Identify which cell holds the provided text, then report its [x, y] central coordinate. 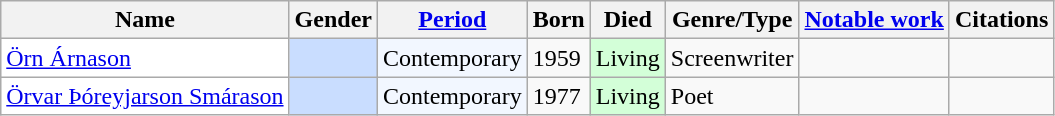
1959 [558, 58]
Died [628, 20]
1977 [558, 96]
Örvar Þóreyjarson Smárason [145, 96]
Screenwriter [732, 58]
Born [558, 20]
Notable work [874, 20]
Period [452, 20]
Gender [333, 20]
Name [145, 20]
Poet [732, 96]
Genre/Type [732, 20]
Örn Árnason [145, 58]
Citations [1001, 20]
